For the text-containing cell, return its midpoint in (X, Y) coordinate format. 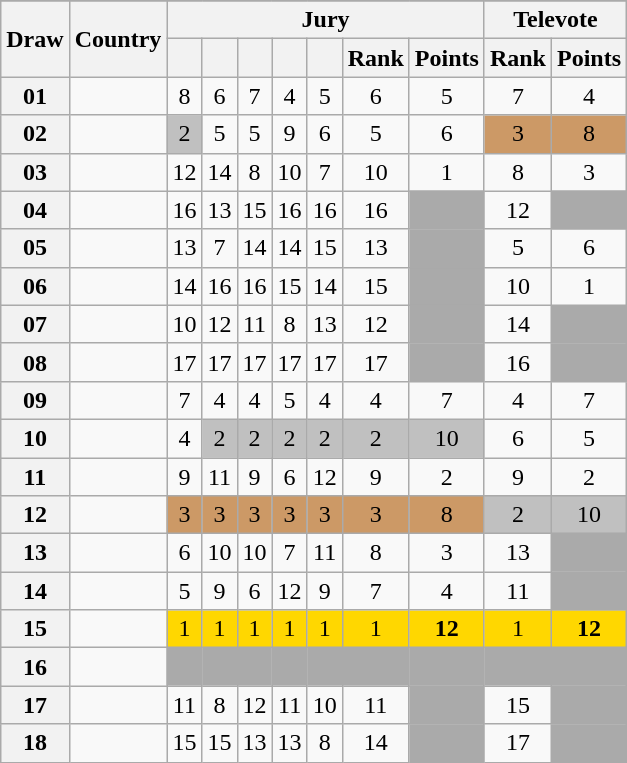
Televote (555, 20)
18 (35, 743)
01 (35, 96)
06 (35, 286)
05 (35, 248)
Draw (35, 39)
02 (35, 134)
04 (35, 210)
08 (35, 362)
03 (35, 172)
Country (118, 39)
Jury (326, 20)
09 (35, 400)
07 (35, 324)
